Locate the cell with the specified text and output its (X, Y) center coordinate. 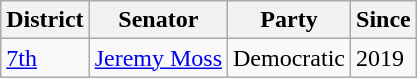
Democratic (290, 58)
7th (45, 58)
Jeremy Moss (158, 58)
Party (290, 20)
Senator (158, 20)
District (45, 20)
2019 (384, 58)
Since (384, 20)
